Return the (x, y) coordinate for the center point of the cell that contains the specified text.  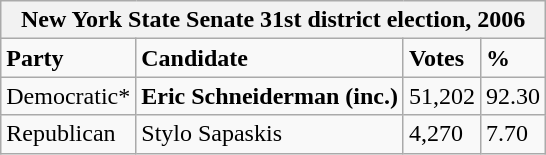
Democratic* (68, 96)
% (514, 58)
Party (68, 58)
4,270 (442, 134)
New York State Senate 31st district election, 2006 (274, 20)
Votes (442, 58)
Candidate (270, 58)
Republican (68, 134)
Eric Schneiderman (inc.) (270, 96)
92.30 (514, 96)
51,202 (442, 96)
Stylo Sapaskis (270, 134)
7.70 (514, 134)
